Locate the cell with the specified text and output its [x, y] center coordinate. 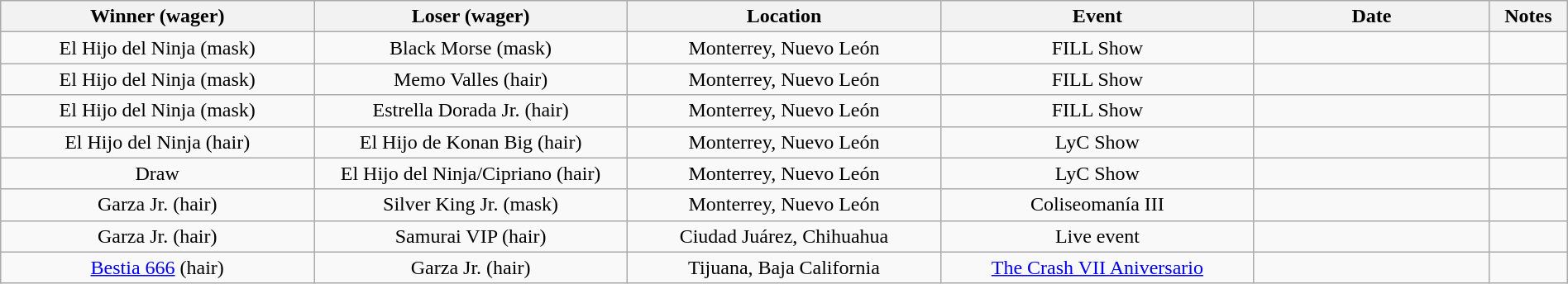
Winner (wager) [157, 17]
Black Morse (mask) [471, 48]
Location [784, 17]
El Hijo del Ninja/Cipriano (hair) [471, 173]
Date [1371, 17]
El Hijo de Konan Big (hair) [471, 142]
Loser (wager) [471, 17]
Ciudad Juárez, Chihuahua [784, 236]
Event [1097, 17]
Notes [1528, 17]
The Crash VII Aniversario [1097, 267]
El Hijo del Ninja (hair) [157, 142]
Bestia 666 (hair) [157, 267]
Coliseomanía III [1097, 205]
Samurai VIP (hair) [471, 236]
Draw [157, 173]
Estrella Dorada Jr. (hair) [471, 111]
Silver King Jr. (mask) [471, 205]
Memo Valles (hair) [471, 79]
Tijuana, Baja California [784, 267]
Live event [1097, 236]
